Return the [X, Y] coordinate for the center point of the cell that contains the specified text.  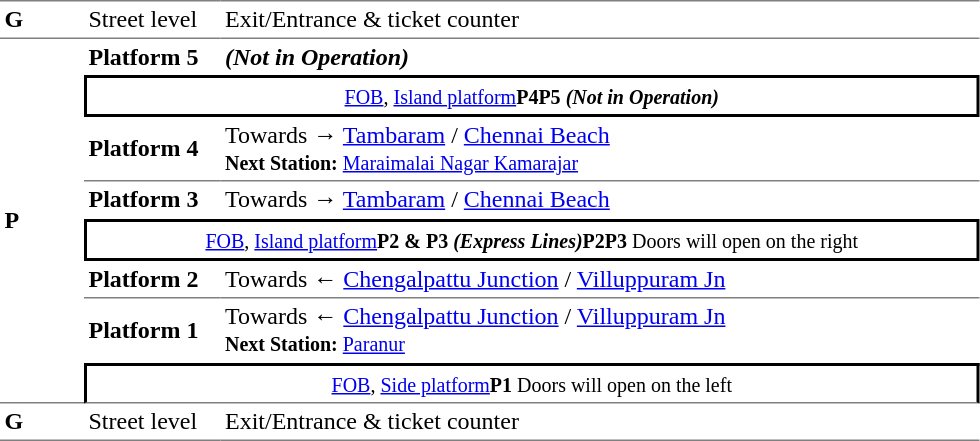
Towards ← Chengalpattu Junction / Villuppuram JnNext Station: Paranur [600, 330]
Towards → Tambaram / Chennai Beach [600, 201]
Towards → Tambaram / Chennai BeachNext Station: Maraimalai Nagar Kamarajar [600, 149]
FOB, Island platformP2 & P3 (Express Lines)P2P3 Doors will open on the right [532, 240]
Street level [152, 20]
FOB, Side platformP1 Doors will open on the left [532, 383]
Platform 4 [152, 149]
P [42, 221]
Platform 1 [152, 330]
(Not in Operation) [600, 57]
FOB, Island platformP4P5 (Not in Operation) [532, 96]
Platform 2 [152, 280]
G [42, 20]
Exit/Entrance & ticket counter [600, 20]
Towards ← Chengalpattu Junction / Villuppuram Jn [600, 280]
Platform 5 [152, 57]
Platform 3 [152, 201]
